For the text-containing cell, return its midpoint in (x, y) coordinate format. 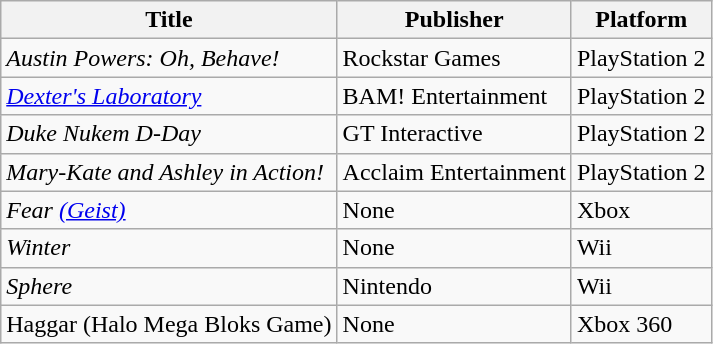
BAM! Entertainment (454, 96)
Title (169, 20)
Fear (Geist) (169, 210)
Xbox (641, 210)
Rockstar Games (454, 58)
Haggar (Halo Mega Bloks Game) (169, 324)
Austin Powers: Oh, Behave! (169, 58)
Nintendo (454, 286)
Platform (641, 20)
Mary-Kate and Ashley in Action! (169, 172)
GT Interactive (454, 134)
Xbox 360 (641, 324)
Sphere (169, 286)
Acclaim Entertainment (454, 172)
Publisher (454, 20)
Dexter's Laboratory (169, 96)
Winter (169, 248)
Duke Nukem D-Day (169, 134)
